Return (x, y) of the center of cell containing provided text 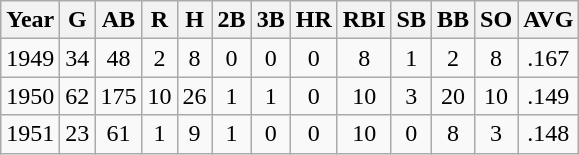
AB (118, 20)
R (160, 20)
SB (411, 20)
RBI (364, 20)
1950 (30, 96)
Year (30, 20)
AVG (548, 20)
BB (452, 20)
.149 (548, 96)
1949 (30, 58)
SO (496, 20)
.167 (548, 58)
9 (194, 134)
20 (452, 96)
.148 (548, 134)
48 (118, 58)
3B (270, 20)
34 (78, 58)
62 (78, 96)
HR (314, 20)
23 (78, 134)
G (78, 20)
61 (118, 134)
2B (232, 20)
175 (118, 96)
1951 (30, 134)
H (194, 20)
26 (194, 96)
